Determine the [X, Y] coordinate at the center of the cell enclosing the given text.  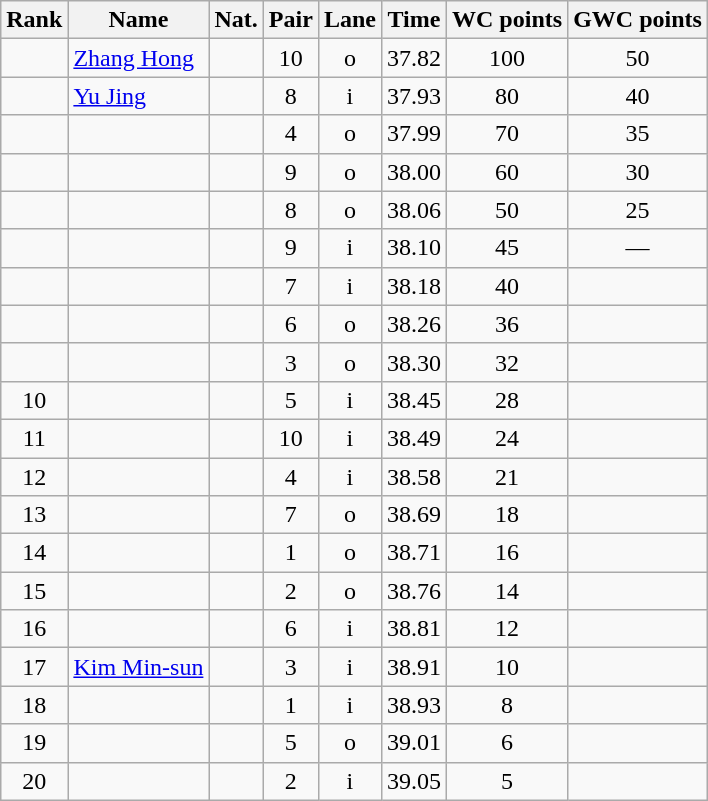
Kim Min-sun [138, 667]
38.30 [414, 362]
21 [508, 477]
30 [638, 172]
38.49 [414, 438]
38.26 [414, 324]
38.93 [414, 705]
28 [508, 400]
35 [638, 134]
38.06 [414, 210]
38.81 [414, 629]
Lane [350, 20]
Yu Jing [138, 96]
38.71 [414, 553]
Nat. [236, 20]
39.05 [414, 781]
38.10 [414, 248]
38.69 [414, 515]
17 [34, 667]
Zhang Hong [138, 58]
60 [508, 172]
80 [508, 96]
11 [34, 438]
15 [34, 591]
38.76 [414, 591]
Rank [34, 20]
38.58 [414, 477]
24 [508, 438]
37.82 [414, 58]
45 [508, 248]
19 [34, 743]
37.99 [414, 134]
38.91 [414, 667]
37.93 [414, 96]
Name [138, 20]
36 [508, 324]
— [638, 248]
20 [34, 781]
38.45 [414, 400]
13 [34, 515]
25 [638, 210]
70 [508, 134]
Time [414, 20]
Pair [290, 20]
100 [508, 58]
38.18 [414, 286]
38.00 [414, 172]
39.01 [414, 743]
GWC points [638, 20]
WC points [508, 20]
32 [508, 362]
